Capture the cell that displays the provided text and extract its (x, y) central coordinate. 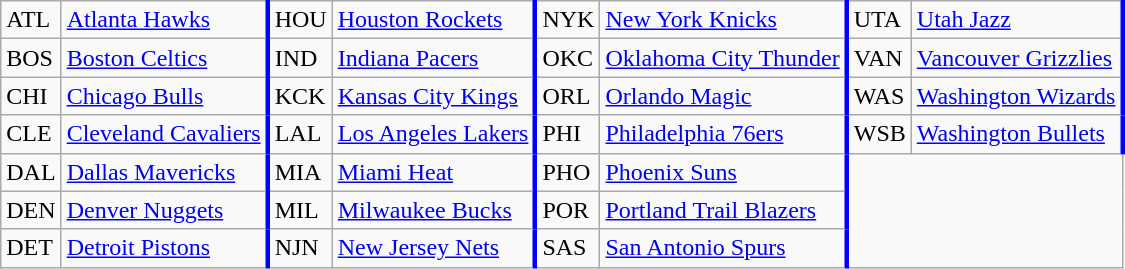
Denver Nuggets (164, 210)
Atlanta Hawks (164, 20)
Miami Heat (434, 172)
Chicago Bulls (164, 96)
CHI (31, 96)
NYK (568, 20)
Kansas City Kings (434, 96)
Phoenix Suns (724, 172)
Oklahoma City Thunder (724, 58)
CLE (31, 134)
PHI (568, 134)
IND (300, 58)
Washington Wizards (1016, 96)
DAL (31, 172)
Dallas Mavericks (164, 172)
KCK (300, 96)
San Antonio Spurs (724, 248)
MIL (300, 210)
MIA (300, 172)
New Jersey Nets (434, 248)
WAS (880, 96)
Portland Trail Blazers (724, 210)
Houston Rockets (434, 20)
Orlando Magic (724, 96)
WSB (880, 134)
Milwaukee Bucks (434, 210)
ORL (568, 96)
ATL (31, 20)
POR (568, 210)
HOU (300, 20)
VAN (880, 58)
New York Knicks (724, 20)
NJN (300, 248)
PHO (568, 172)
Los Angeles Lakers (434, 134)
Boston Celtics (164, 58)
Philadelphia 76ers (724, 134)
Utah Jazz (1016, 20)
BOS (31, 58)
Detroit Pistons (164, 248)
DEN (31, 210)
LAL (300, 134)
DET (31, 248)
Vancouver Grizzlies (1016, 58)
SAS (568, 248)
UTA (880, 20)
OKC (568, 58)
Washington Bullets (1016, 134)
Cleveland Cavaliers (164, 134)
Indiana Pacers (434, 58)
